Find where the given text appears and provide that cell's center as [X, Y] coordinate. 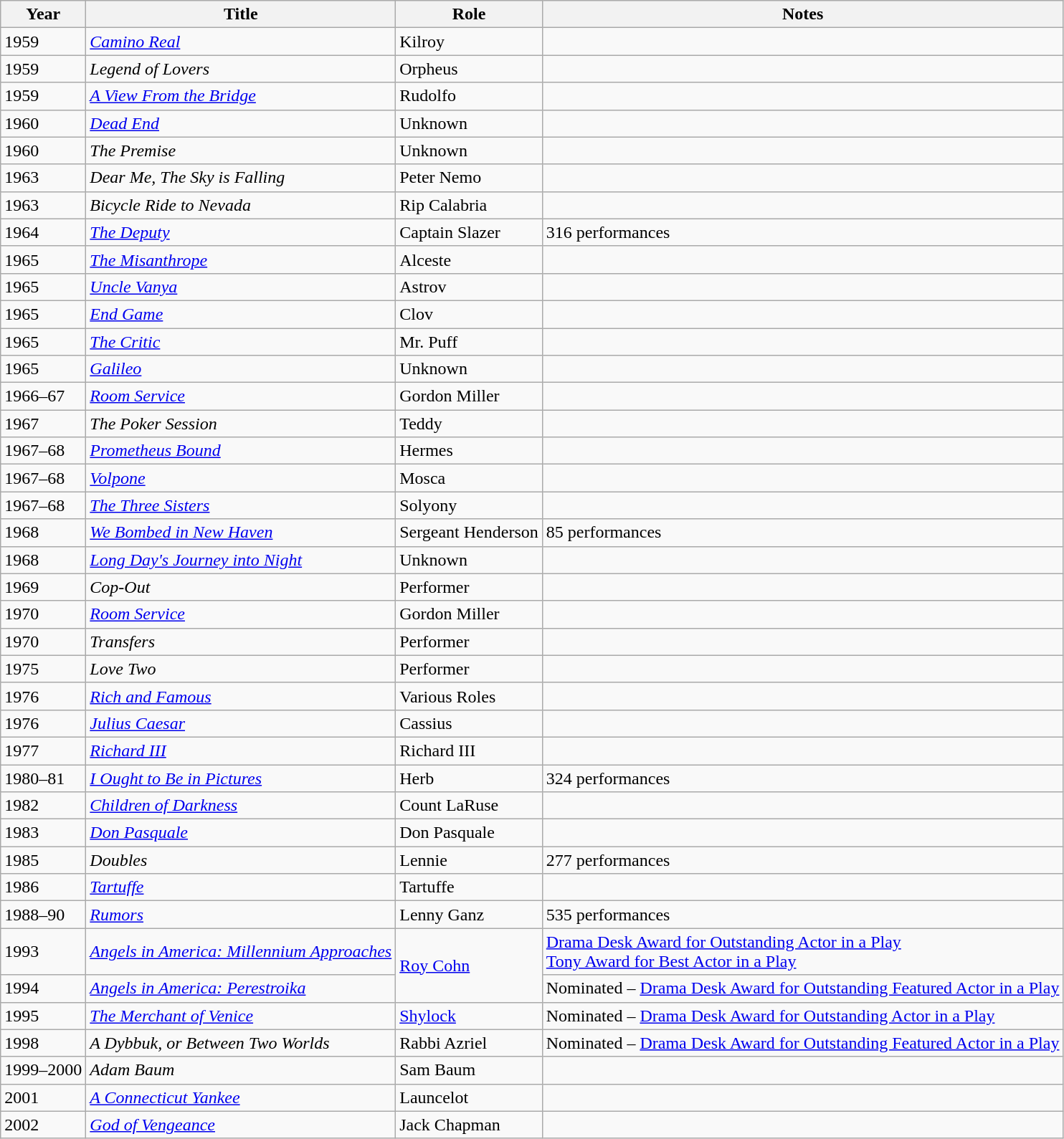
535 performances [803, 915]
2001 [43, 1097]
85 performances [803, 533]
2002 [43, 1125]
The Three Sisters [241, 505]
Rip Calabria [469, 205]
Julius Caesar [241, 723]
Rumors [241, 915]
Launcelot [469, 1097]
The Poker Session [241, 424]
1983 [43, 833]
The Deputy [241, 232]
Children of Darkness [241, 806]
Doubles [241, 860]
Galileo [241, 369]
Rabbi Azriel [469, 1043]
The Merchant of Venice [241, 1016]
1995 [43, 1016]
1975 [43, 669]
Sergeant Henderson [469, 533]
Jack Chapman [469, 1125]
Shylock [469, 1016]
1998 [43, 1043]
1982 [43, 806]
Alceste [469, 259]
Long Day's Journey into Night [241, 560]
Mosca [469, 478]
The Misanthrope [241, 259]
Lenny Ganz [469, 915]
Transfers [241, 642]
324 performances [803, 778]
Love Two [241, 669]
Dear Me, The Sky is Falling [241, 178]
Rich and Famous [241, 696]
A Connecticut Yankee [241, 1097]
Angels in America: Millennium Approaches [241, 952]
1966–67 [43, 396]
1993 [43, 952]
Year [43, 14]
End Game [241, 314]
Count LaRuse [469, 806]
Captain Slazer [469, 232]
I Ought to Be in Pictures [241, 778]
A Dybbuk, or Between Two Worlds [241, 1043]
277 performances [803, 860]
God of Vengeance [241, 1125]
The Critic [241, 342]
1994 [43, 988]
Notes [803, 14]
Astrov [469, 287]
316 performances [803, 232]
Role [469, 14]
Title [241, 14]
Herb [469, 778]
1986 [43, 887]
Orpheus [469, 69]
Dead End [241, 123]
1988–90 [43, 915]
Clov [469, 314]
Bicycle Ride to Nevada [241, 205]
Peter Nemo [469, 178]
Roy Cohn [469, 965]
Kilroy [469, 42]
Volpone [241, 478]
Mr. Puff [469, 342]
1967 [43, 424]
Hermes [469, 451]
The Premise [241, 151]
Lennie [469, 860]
Cop-Out [241, 587]
Angels in America: Perestroika [241, 988]
1964 [43, 232]
Drama Desk Award for Outstanding Actor in a PlayTony Award for Best Actor in a Play [803, 952]
Solyony [469, 505]
Teddy [469, 424]
A View From the Bridge [241, 96]
1977 [43, 750]
Legend of Lovers [241, 69]
Rudolfo [469, 96]
1969 [43, 587]
Sam Baum [469, 1070]
Prometheus Bound [241, 451]
1985 [43, 860]
We Bombed in New Haven [241, 533]
Nominated – Drama Desk Award for Outstanding Actor in a Play [803, 1016]
Cassius [469, 723]
Adam Baum [241, 1070]
1999–2000 [43, 1070]
Various Roles [469, 696]
Camino Real [241, 42]
Uncle Vanya [241, 287]
1980–81 [43, 778]
